Extract the [x, y] coordinate from the center of the cell holding the provided text.  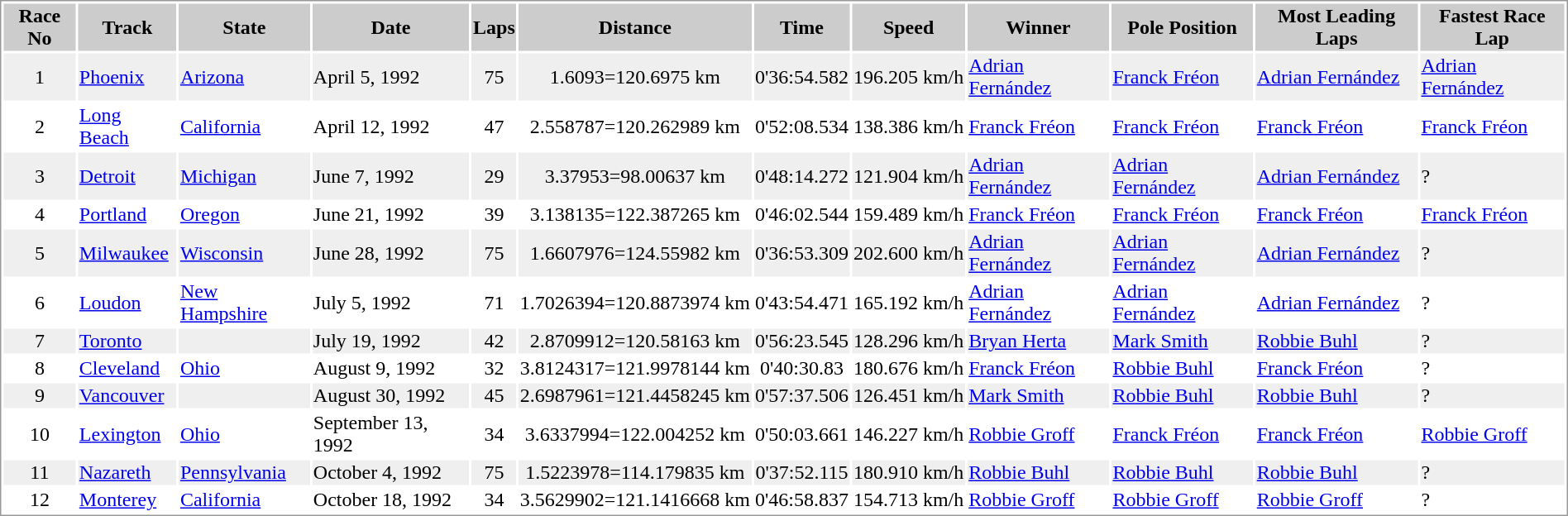
Monterey [127, 500]
3.37953=98.00637 km [635, 175]
Distance [635, 26]
1 [40, 76]
Portland [127, 214]
June 21, 1992 [390, 214]
0'57:37.506 [801, 396]
29 [495, 175]
Phoenix [127, 76]
Arizona [244, 76]
4 [40, 214]
3.138135=122.387265 km [635, 214]
10 [40, 433]
June 28, 1992 [390, 253]
0'40:30.83 [801, 368]
Vancouver [127, 396]
1.6093=120.6975 km [635, 76]
11 [40, 472]
3.6337994=122.004252 km [635, 433]
0'43:54.471 [801, 303]
Toronto [127, 342]
12 [40, 500]
April 5, 1992 [390, 76]
October 4, 1992 [390, 472]
165.192 km/h [908, 303]
October 18, 1992 [390, 500]
State [244, 26]
2.558787=120.262989 km [635, 126]
September 13, 1992 [390, 433]
126.451 km/h [908, 396]
196.205 km/h [908, 76]
39 [495, 214]
Date [390, 26]
New Hampshire [244, 303]
0'46:58.837 [801, 500]
0'52:08.534 [801, 126]
Race No [40, 26]
Wisconsin [244, 253]
July 5, 1992 [390, 303]
July 19, 1992 [390, 342]
Laps [495, 26]
Oregon [244, 214]
71 [495, 303]
Pole Position [1183, 26]
3.5629902=121.1416668 km [635, 500]
2 [40, 126]
0'36:54.582 [801, 76]
Lexington [127, 433]
Milwaukee [127, 253]
9 [40, 396]
Speed [908, 26]
7 [40, 342]
June 7, 1992 [390, 175]
0'46:02.544 [801, 214]
202.600 km/h [908, 253]
3 [40, 175]
Cleveland [127, 368]
5 [40, 253]
1.7026394=120.8873974 km [635, 303]
6 [40, 303]
Bryan Herta [1039, 342]
August 9, 1992 [390, 368]
0'48:14.272 [801, 175]
45 [495, 396]
1.5223978=114.179835 km [635, 472]
159.489 km/h [908, 214]
Michigan [244, 175]
0'37:52.115 [801, 472]
Winner [1039, 26]
Long Beach [127, 126]
0'36:53.309 [801, 253]
180.910 km/h [908, 472]
Most Leading Laps [1336, 26]
Track [127, 26]
Loudon [127, 303]
Time [801, 26]
0'50:03.661 [801, 433]
0'56:23.545 [801, 342]
2.8709912=120.58163 km [635, 342]
138.386 km/h [908, 126]
154.713 km/h [908, 500]
128.296 km/h [908, 342]
2.6987961=121.4458245 km [635, 396]
Detroit [127, 175]
8 [40, 368]
Fastest Race Lap [1492, 26]
April 12, 1992 [390, 126]
32 [495, 368]
146.227 km/h [908, 433]
Pennsylvania [244, 472]
42 [495, 342]
1.6607976=124.55982 km [635, 253]
47 [495, 126]
121.904 km/h [908, 175]
3.8124317=121.9978144 km [635, 368]
Nazareth [127, 472]
August 30, 1992 [390, 396]
180.676 km/h [908, 368]
